From the cell containing the given text, extract its center point as (x, y) coordinate. 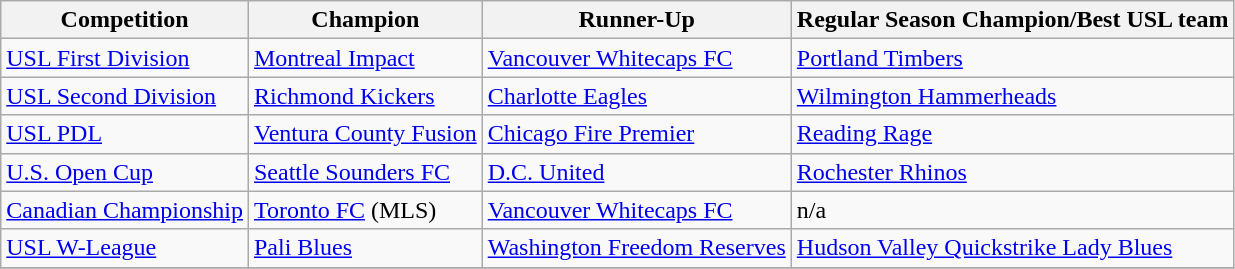
Regular Season Champion/Best USL team (1012, 20)
Washington Freedom Reserves (636, 248)
Portland Timbers (1012, 58)
Pali Blues (365, 248)
Competition (125, 20)
D.C. United (636, 172)
Chicago Fire Premier (636, 134)
U.S. Open Cup (125, 172)
Montreal Impact (365, 58)
USL W-League (125, 248)
Seattle Sounders FC (365, 172)
n/a (1012, 210)
USL PDL (125, 134)
Runner-Up (636, 20)
Hudson Valley Quickstrike Lady Blues (1012, 248)
Canadian Championship (125, 210)
USL First Division (125, 58)
Wilmington Hammerheads (1012, 96)
Reading Rage (1012, 134)
USL Second Division (125, 96)
Richmond Kickers (365, 96)
Rochester Rhinos (1012, 172)
Ventura County Fusion (365, 134)
Toronto FC (MLS) (365, 210)
Champion (365, 20)
Charlotte Eagles (636, 96)
